Provide the [x, y] coordinate of the cell's center where the given text is located.  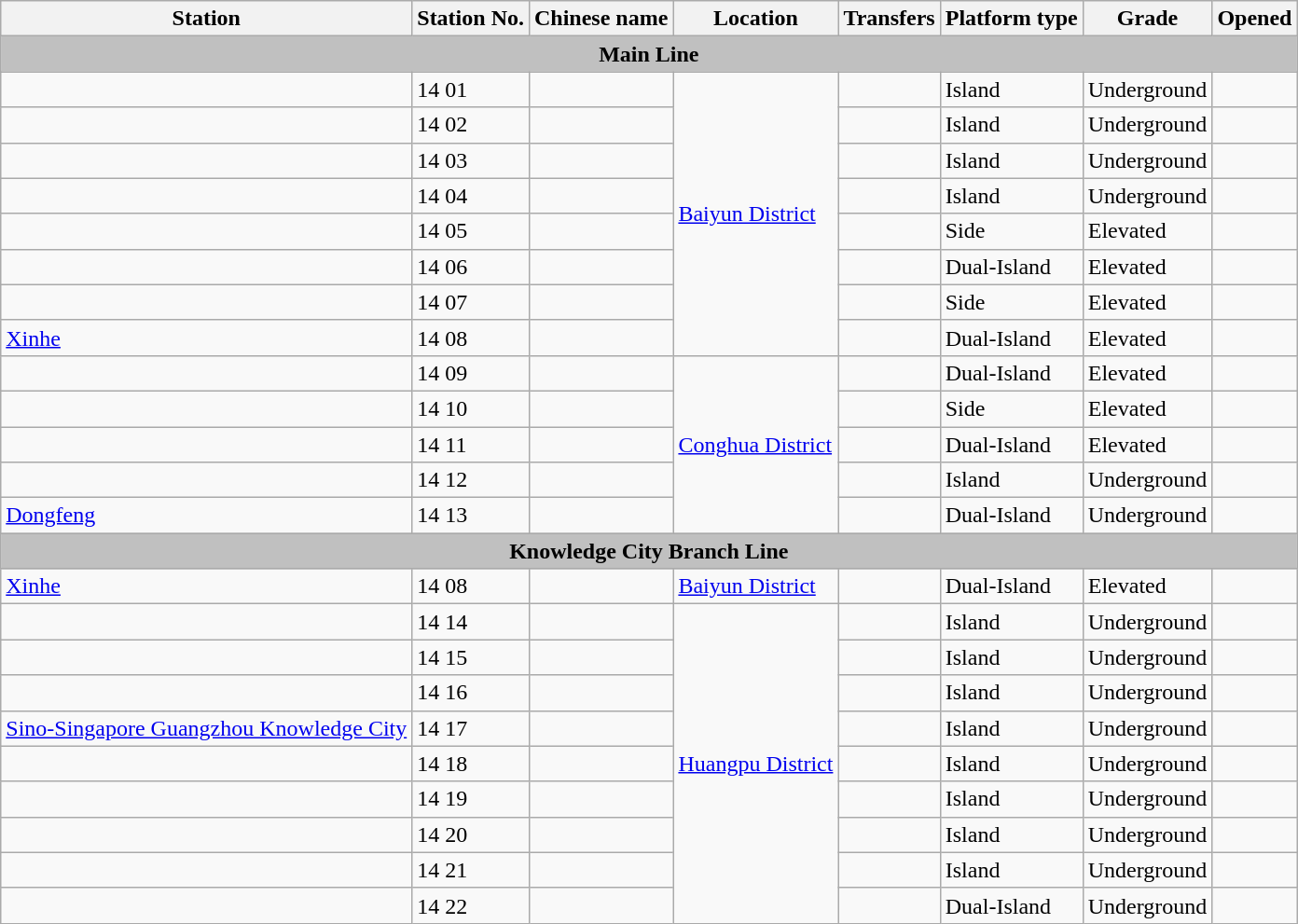
Huangpu District [755, 765]
14 15 [471, 657]
14 02 [471, 125]
Station [207, 19]
Sino-Singapore Guangzhou Knowledge City [207, 728]
Dongfeng [207, 516]
14 14 [471, 622]
Chinese name [601, 19]
14 10 [471, 408]
14 18 [471, 764]
14 07 [471, 302]
14 17 [471, 728]
Opened [1255, 19]
14 04 [471, 196]
Platform type [1011, 19]
14 06 [471, 267]
14 05 [471, 231]
14 09 [471, 373]
14 21 [471, 870]
14 01 [471, 90]
14 16 [471, 693]
14 12 [471, 480]
Station No. [471, 19]
Main Line [649, 54]
Location [755, 19]
Conghua District [755, 444]
Knowledge City Branch Line [649, 551]
Transfers [890, 19]
14 03 [471, 160]
14 22 [471, 905]
14 19 [471, 799]
Grade [1147, 19]
14 13 [471, 516]
14 11 [471, 445]
14 20 [471, 834]
